Capture the cell that displays the provided text and extract its [x, y] central coordinate. 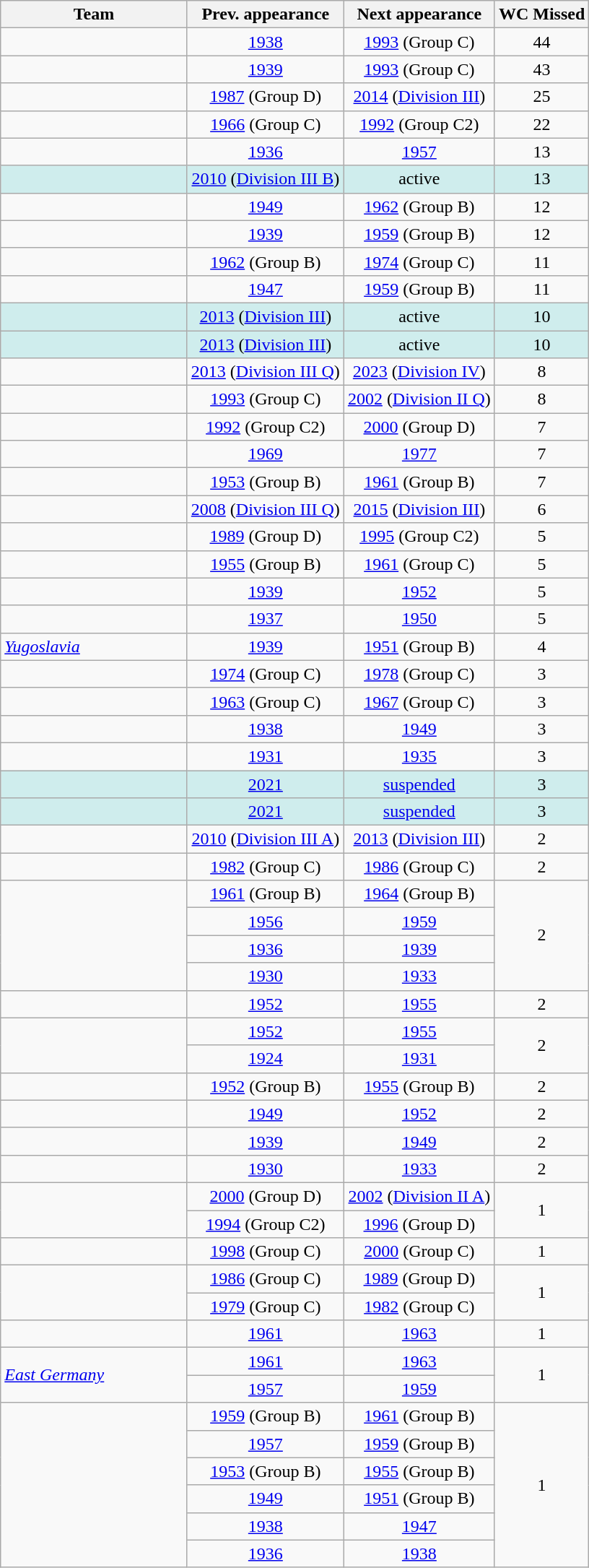
1967 (Group C) [419, 701]
2000 (Group C) [419, 1252]
1950 [419, 619]
2023 (Division IV) [419, 372]
2010 (Division III A) [266, 839]
2002 (Division II Q) [419, 399]
1987 (Group D) [266, 97]
4 [541, 646]
2008 (Division III Q) [266, 509]
1956 [266, 922]
1979 (Group C) [266, 1307]
Prev. appearance [266, 14]
22 [541, 124]
44 [541, 42]
2014 (Division III) [419, 97]
1964 (Group B) [419, 894]
1977 [419, 454]
1937 [266, 619]
43 [541, 69]
1996 (Group D) [419, 1224]
1995 (Group C2) [419, 537]
Yugoslavia [94, 646]
6 [541, 509]
East Germany [94, 1375]
Next appearance [419, 14]
2002 (Division II A) [419, 1196]
1978 (Group C) [419, 674]
1969 [266, 454]
1966 (Group C) [266, 124]
WC Missed [541, 14]
Team [94, 14]
1998 (Group C) [266, 1252]
2015 (Division III) [419, 509]
1952 (Group B) [266, 1086]
2010 (Division III B) [266, 179]
2013 (Division III Q) [266, 372]
25 [541, 97]
1924 [266, 1059]
1994 (Group C2) [266, 1224]
1935 [419, 756]
1963 (Group C) [266, 701]
1961 (Group C) [419, 564]
